Capture the cell that displays the provided text and extract its [X, Y] central coordinate. 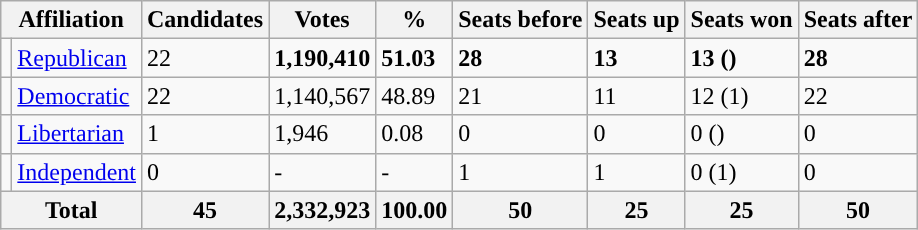
Candidates [204, 20]
Seats after [858, 20]
0.08 [414, 134]
% [414, 20]
Libertarian [77, 134]
12 (1) [742, 96]
Independent [77, 172]
Democratic [77, 96]
Total [72, 210]
Seats up [636, 20]
0 (1) [742, 172]
13 () [742, 58]
1,190,410 [322, 58]
13 [636, 58]
Seats won [742, 20]
Affiliation [72, 20]
0 () [742, 134]
1,946 [322, 134]
11 [636, 96]
2,332,923 [322, 210]
Seats before [520, 20]
Republican [77, 58]
51.03 [414, 58]
45 [204, 210]
21 [520, 96]
100.00 [414, 210]
48.89 [414, 96]
Votes [322, 20]
1,140,567 [322, 96]
